Identify which cell holds the provided text, then report its (X, Y) central coordinate. 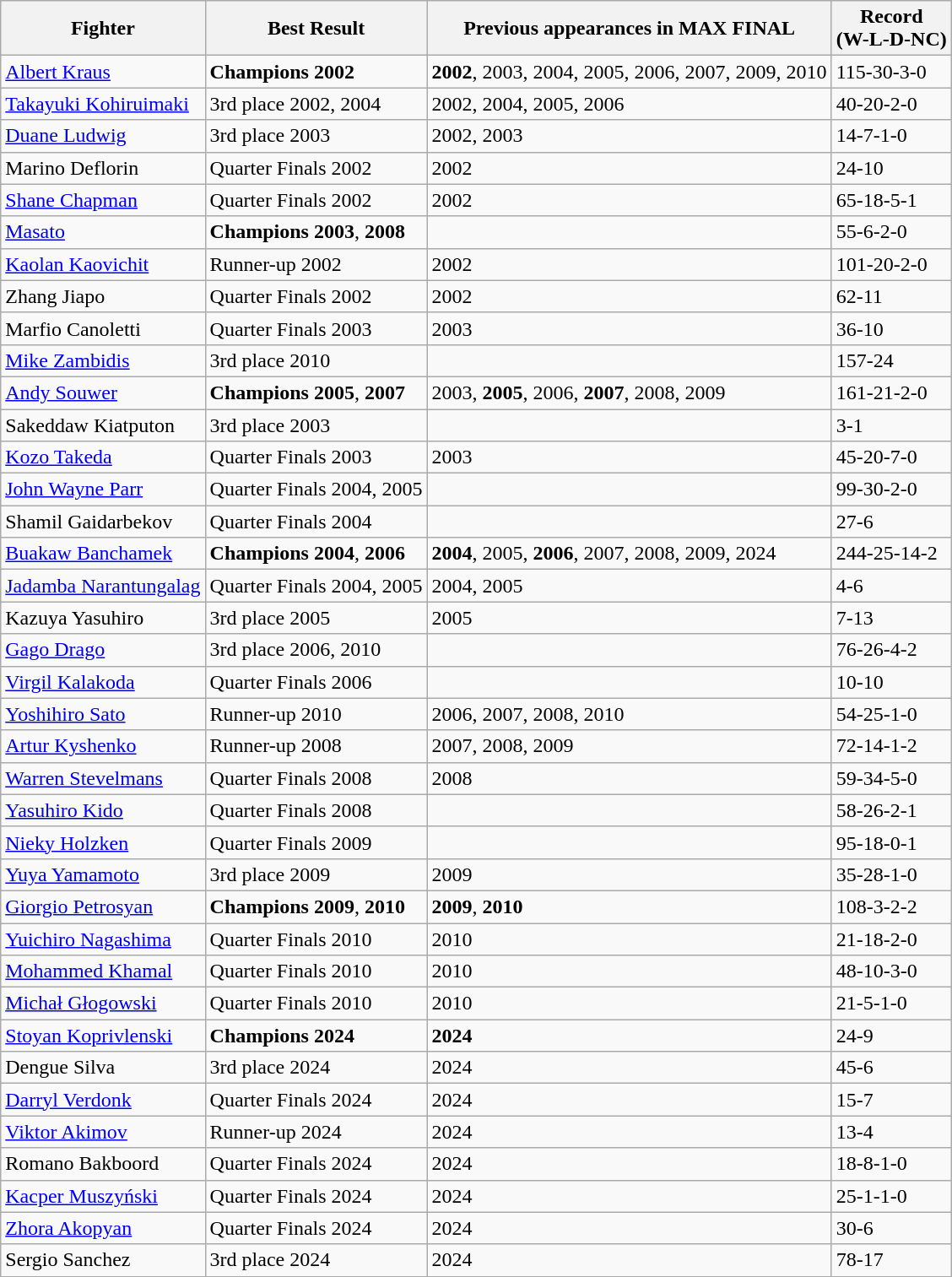
Champions 2003, 2008 (316, 232)
95-18-0-1 (891, 842)
3rd place 2005 (316, 618)
3rd place 2010 (316, 360)
Champions 2004, 2006 (316, 554)
2004, 2005 (630, 586)
Romano Bakboord (103, 1164)
Fighter (103, 29)
Gago Drago (103, 650)
30-6 (891, 1228)
10-10 (891, 682)
48-10-3-0 (891, 971)
Sakeddaw Kiatputon (103, 425)
2008 (630, 778)
Albert Kraus (103, 72)
Runner-up 2024 (316, 1132)
Champions 2009, 2010 (316, 906)
55-6-2-0 (891, 232)
58-26-2-1 (891, 810)
Champions 2005, 2007 (316, 392)
4-6 (891, 586)
15-7 (891, 1100)
2002, 2004, 2005, 2006 (630, 104)
36-10 (891, 328)
Quarter Finals 2004 (316, 522)
Giorgio Petrosyan (103, 906)
3rd place 2006, 2010 (316, 650)
Runner-up 2002 (316, 264)
244-25-14-2 (891, 554)
Zhora Akopyan (103, 1228)
2005 (630, 618)
Virgil Kalakoda (103, 682)
14-7-1-0 (891, 136)
Record(W-L-D-NC) (891, 29)
Yoshihiro Sato (103, 714)
27-6 (891, 522)
Kaolan Kaovichit (103, 264)
Michał Głogowski (103, 1004)
99-30-2-0 (891, 490)
101-20-2-0 (891, 264)
Darryl Verdonk (103, 1100)
Jadamba Narantungalag (103, 586)
Champions 2002 (316, 72)
108-3-2-2 (891, 906)
3rd place 2002, 2004 (316, 104)
13-4 (891, 1132)
Champions 2024 (316, 1036)
Kozo Takeda (103, 457)
Nieky Holzken (103, 842)
Yuya Yamamoto (103, 874)
Kacper Muszyński (103, 1196)
2007, 2008, 2009 (630, 746)
2009, 2010 (630, 906)
2003, 2005, 2006, 2007, 2008, 2009 (630, 392)
2002, 2003, 2004, 2005, 2006, 2007, 2009, 2010 (630, 72)
35-28-1-0 (891, 874)
45-20-7-0 (891, 457)
Duane Ludwig (103, 136)
Shane Chapman (103, 200)
Quarter Finals 2006 (316, 682)
21-18-2-0 (891, 939)
Sergio Sanchez (103, 1260)
45-6 (891, 1068)
2009 (630, 874)
62-11 (891, 296)
Kazuya Yasuhiro (103, 618)
Mike Zambidis (103, 360)
Zhang Jiapo (103, 296)
65-18-5-1 (891, 200)
Viktor Akimov (103, 1132)
24-9 (891, 1036)
40-20-2-0 (891, 104)
Warren Stevelmans (103, 778)
54-25-1-0 (891, 714)
157-24 (891, 360)
Buakaw Banchamek (103, 554)
Runner-up 2008 (316, 746)
Masato (103, 232)
Previous appearances in MAX FINAL (630, 29)
21-5-1-0 (891, 1004)
78-17 (891, 1260)
Runner-up 2010 (316, 714)
76-26-4-2 (891, 650)
Artur Kyshenko (103, 746)
2002, 2003 (630, 136)
3rd place 2009 (316, 874)
161-21-2-0 (891, 392)
Takayuki Kohiruimaki (103, 104)
John Wayne Parr (103, 490)
18-8-1-0 (891, 1164)
Mohammed Khamal (103, 971)
Yuichiro Nagashima (103, 939)
59-34-5-0 (891, 778)
7-13 (891, 618)
115-30-3-0 (891, 72)
Dengue Silva (103, 1068)
Yasuhiro Kido (103, 810)
2004, 2005, 2006, 2007, 2008, 2009, 2024 (630, 554)
72-14-1-2 (891, 746)
2006, 2007, 2008, 2010 (630, 714)
Stoyan Koprivlenski (103, 1036)
24-10 (891, 168)
Marino Deflorin (103, 168)
25-1-1-0 (891, 1196)
3-1 (891, 425)
Best Result (316, 29)
Shamil Gaidarbekov (103, 522)
Quarter Finals 2009 (316, 842)
Andy Souwer (103, 392)
Marfio Canoletti (103, 328)
